Scan for the cell matching the given text and deliver its (x, y) coordinate at center. 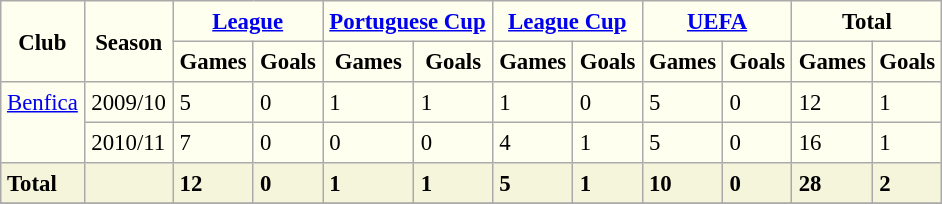
7 (214, 142)
16 (832, 142)
2 (908, 183)
28 (832, 183)
UEFA (717, 21)
10 (682, 183)
Club (42, 42)
2009/10 (129, 102)
Season (129, 42)
4 (532, 142)
League (248, 21)
Portuguese Cup (408, 21)
League Cup (567, 21)
Benfica (42, 122)
2010/11 (129, 142)
